Provide the [X, Y] coordinate of the cell's center where the given text is located.  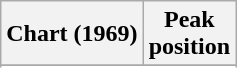
Peak position [189, 34]
Chart (1969) [72, 34]
